Extract the [X, Y] coordinate from the center of the cell holding the provided text.  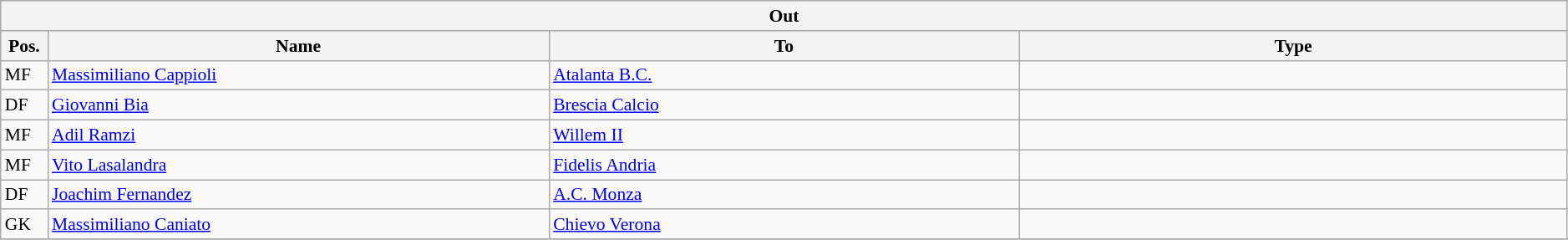
Massimiliano Caniato [298, 225]
Brescia Calcio [784, 105]
Type [1293, 46]
Giovanni Bia [298, 105]
Fidelis Andria [784, 165]
To [784, 46]
Out [784, 16]
Chievo Verona [784, 225]
Adil Ramzi [298, 135]
GK [24, 225]
Joachim Fernandez [298, 195]
Name [298, 46]
A.C. Monza [784, 195]
Vito Lasalandra [298, 165]
Atalanta B.C. [784, 75]
Pos. [24, 46]
Willem II [784, 135]
Massimiliano Cappioli [298, 75]
